Locate the cell with the specified text and output its (x, y) center coordinate. 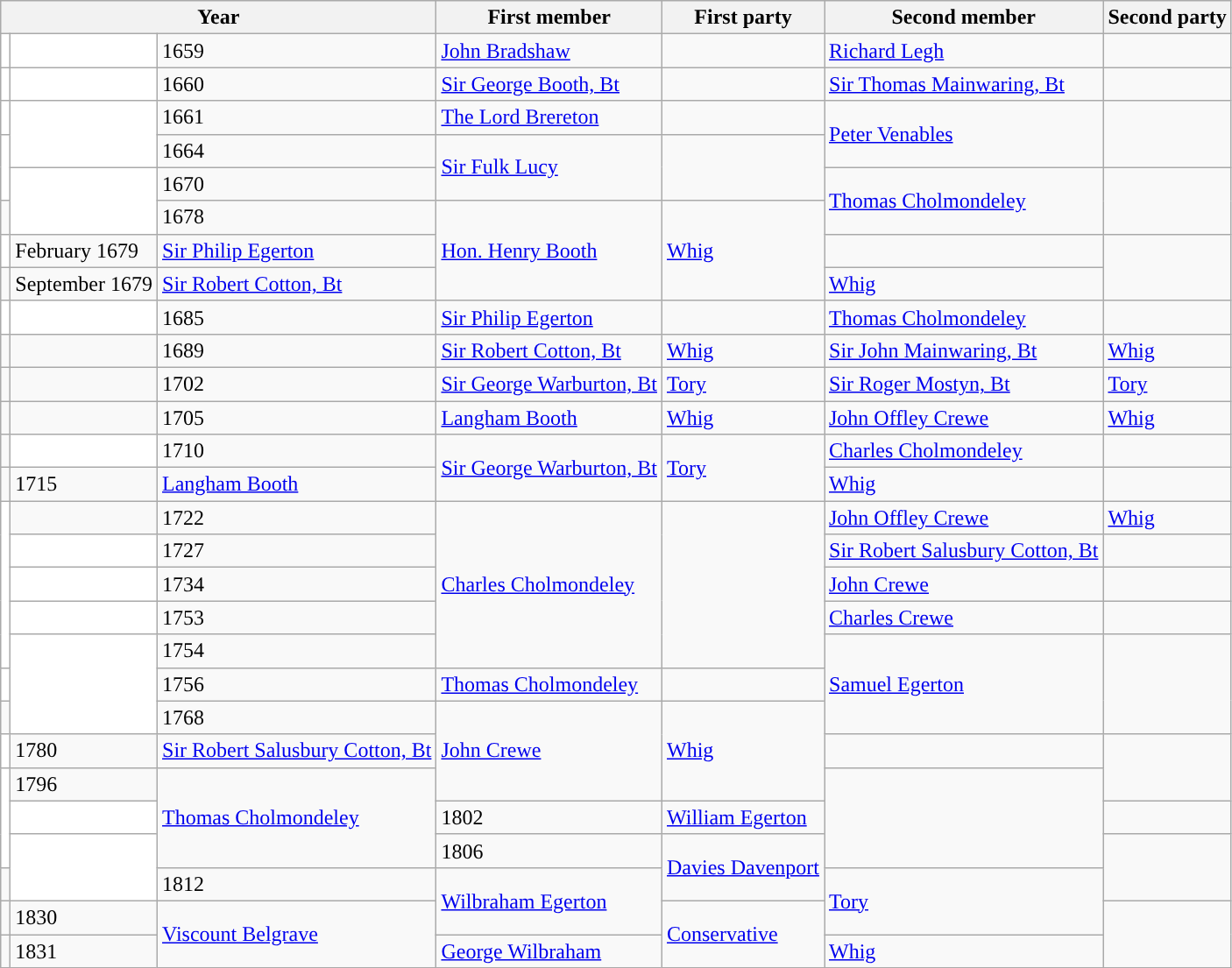
First member (549, 18)
1734 (297, 584)
1722 (297, 518)
1705 (297, 418)
1831 (84, 950)
Viscount Belgrave (297, 934)
John Bradshaw (549, 51)
Year (219, 18)
Wilbraham Egerton (549, 901)
Davies Davenport (743, 867)
George Wilbraham (549, 950)
Peter Venables (963, 134)
Charles Crewe (963, 618)
1661 (297, 117)
Second member (963, 18)
1678 (297, 217)
1754 (297, 651)
1664 (297, 151)
1812 (297, 884)
February 1679 (84, 251)
1796 (84, 784)
1768 (297, 717)
Sir Thomas Mainwaring, Bt (963, 84)
1715 (84, 484)
1702 (297, 384)
1689 (297, 350)
1727 (297, 551)
Second party (1167, 18)
Sir Fulk Lucy (549, 167)
William Egerton (743, 817)
Sir George Booth, Bt (549, 84)
1670 (297, 184)
1780 (84, 751)
Sir Roger Mostyn, Bt (963, 384)
1710 (297, 451)
Richard Legh (963, 51)
1830 (84, 917)
1756 (297, 684)
First party (743, 18)
1685 (297, 317)
Samuel Egerton (963, 684)
1660 (297, 84)
1802 (549, 817)
1753 (297, 618)
Sir John Mainwaring, Bt (963, 350)
1659 (297, 51)
Conservative (743, 934)
The Lord Brereton (549, 117)
Hon. Henry Booth (549, 251)
September 1679 (84, 284)
1806 (549, 851)
